Determine the [X, Y] coordinate at the center of the cell enclosing the given text.  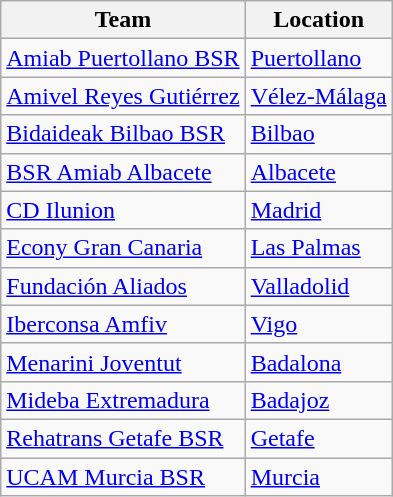
CD Ilunion [123, 210]
Mideba Extremadura [123, 400]
Bilbao [318, 134]
Fundación Aliados [123, 286]
Bidaideak Bilbao BSR [123, 134]
Rehatrans Getafe BSR [123, 438]
UCAM Murcia BSR [123, 477]
Amiab Puertollano BSR [123, 58]
Vigo [318, 324]
Econy Gran Canaria [123, 248]
Las Palmas [318, 248]
Location [318, 20]
Valladolid [318, 286]
Puertollano [318, 58]
Amivel Reyes Gutiérrez [123, 96]
Albacete [318, 172]
BSR Amiab Albacete [123, 172]
Getafe [318, 438]
Iberconsa Amfiv [123, 324]
Vélez-Málaga [318, 96]
Murcia [318, 477]
Madrid [318, 210]
Team [123, 20]
Badalona [318, 362]
Badajoz [318, 400]
Menarini Joventut [123, 362]
